Locate the cell with the specified text and output its [X, Y] center coordinate. 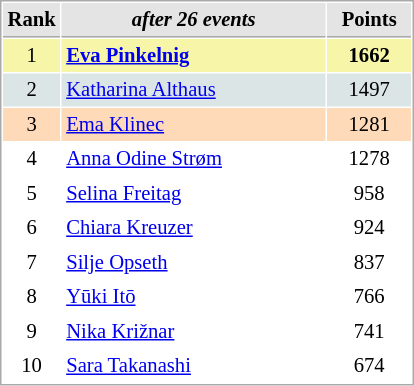
8 [32, 296]
4 [32, 158]
766 [369, 296]
Rank [32, 20]
1 [32, 56]
Nika Križnar [194, 332]
Chiara Kreuzer [194, 228]
674 [369, 366]
Silje Opseth [194, 262]
924 [369, 228]
1278 [369, 158]
Anna Odine Strøm [194, 158]
Eva Pinkelnig [194, 56]
10 [32, 366]
Katharina Althaus [194, 90]
6 [32, 228]
1497 [369, 90]
Yūki Itō [194, 296]
837 [369, 262]
958 [369, 194]
1662 [369, 56]
7 [32, 262]
3 [32, 124]
Selina Freitag [194, 194]
Ema Klinec [194, 124]
Points [369, 20]
741 [369, 332]
2 [32, 90]
1281 [369, 124]
5 [32, 194]
after 26 events [194, 20]
Sara Takanashi [194, 366]
9 [32, 332]
